Provide the (x, y) coordinate of the cell's center where the given text is located.  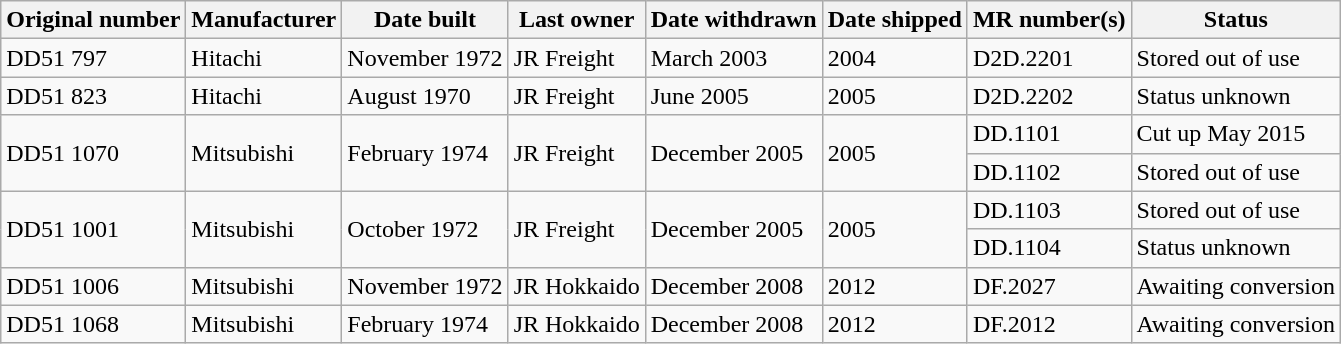
August 1970 (425, 96)
DD51 797 (94, 58)
Status (1236, 20)
June 2005 (734, 96)
DD51 1006 (94, 286)
October 1972 (425, 229)
DD51 823 (94, 96)
2004 (894, 58)
DD.1103 (1049, 210)
DF.2012 (1049, 324)
DD51 1001 (94, 229)
DD51 1070 (94, 153)
Date built (425, 20)
DD.1102 (1049, 172)
DD.1104 (1049, 248)
Original number (94, 20)
DF.2027 (1049, 286)
DD51 1068 (94, 324)
D2D.2202 (1049, 96)
DD.1101 (1049, 134)
Manufacturer (264, 20)
March 2003 (734, 58)
Cut up May 2015 (1236, 134)
D2D.2201 (1049, 58)
Date shipped (894, 20)
MR number(s) (1049, 20)
Last owner (576, 20)
Date withdrawn (734, 20)
